Pinpoint the cell where the given text exists, returning its (X, Y) midpoint coordinate. 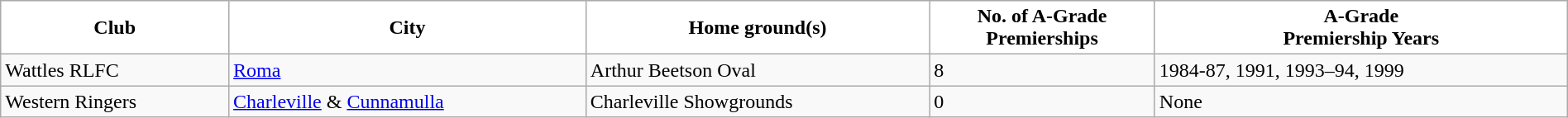
Charleville & Cunnamulla (408, 101)
Western Ringers (115, 101)
Club (115, 28)
A-GradePremiership Years (1361, 28)
Arthur Beetson Oval (758, 70)
1984-87, 1991, 1993–94, 1999 (1361, 70)
Wattles RLFC (115, 70)
Charleville Showgrounds (758, 101)
Home ground(s) (758, 28)
8 (1042, 70)
Roma (408, 70)
City (408, 28)
0 (1042, 101)
No. of A-GradePremierships (1042, 28)
None (1361, 101)
